Provide the (x, y) coordinate of the cell's center where the given text is located.  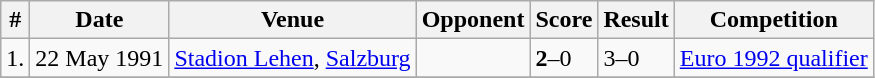
Stadion Lehen, Salzburg (292, 58)
22 May 1991 (100, 58)
Result (636, 20)
Opponent (473, 20)
Score (564, 20)
3–0 (636, 58)
Venue (292, 20)
1. (16, 58)
Euro 1992 qualifier (774, 58)
# (16, 20)
2–0 (564, 58)
Competition (774, 20)
Date (100, 20)
